Extract the [X, Y] coordinate from the center of the cell holding the provided text.  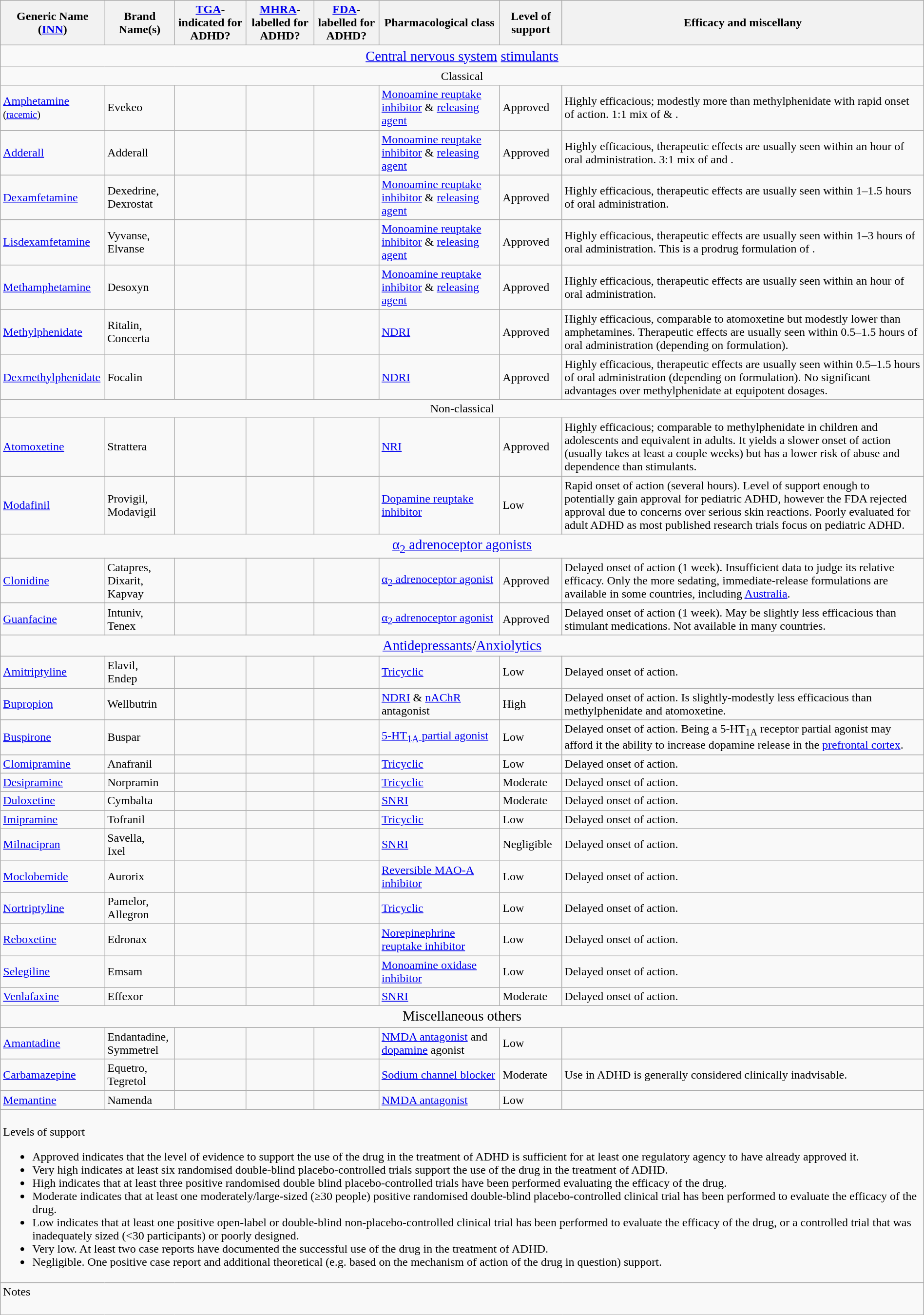
Atomoxetine [53, 446]
Effexor [140, 997]
Amantadine [53, 1043]
Negligible [531, 844]
Monoamine oxidase inhibitor [439, 972]
High [531, 704]
Clonidine [53, 580]
Delayed onset of action (1 week). May be slightly less efficacious than stimulant medications. Not available in many countries. [743, 619]
Aurorix [140, 876]
Namenda [140, 1100]
Cymbalta [140, 801]
Edronax [140, 940]
Bupropion [53, 704]
Provigil,Modavigil [140, 505]
Ritalin,Concerta [140, 332]
Elavil,Endep [140, 673]
Highly efficacious, therapeutic effects are usually seen within an hour of oral administration. 3:1 mix of and . [743, 153]
Intuniv,Tenex [140, 619]
Antidepressants/Anxiolytics [462, 645]
Buspirone [53, 737]
Dexamfetamine [53, 197]
Efficacy and miscellany [743, 23]
Moclobemide [53, 876]
Wellbutrin [140, 704]
Use in ADHD is generally considered clinically inadvisable. [743, 1075]
Anafranil [140, 764]
Nortriptyline [53, 908]
Endantadine,Symmetrel [140, 1043]
Generic Name (INN) [53, 23]
Central nervous system stimulants [462, 56]
Lisdexamfetamine [53, 242]
Desoxyn [140, 287]
Methylphenidate [53, 332]
5-HT1A partial agonist [439, 737]
Guanfacine [53, 619]
Equetro,Tegretol [140, 1075]
Dopamine reuptake inhibitor [439, 505]
Dexedrine,Dexrostat [140, 197]
Reversible MAO-A inhibitor [439, 876]
Strattera [140, 446]
Tofranil [140, 819]
Vyvanse,Elvanse [140, 242]
Classical [462, 76]
Dexmethylphenidate [53, 377]
Selegiline [53, 972]
Buspar [140, 737]
Highly efficacious, therapeutic effects are usually seen within 1–1.5 hours of oral administration. [743, 197]
Desipramine [53, 782]
Memantine [53, 1100]
Focalin [140, 377]
Methamphetamine [53, 287]
NMDA antagonist and dopamine agonist [439, 1043]
Catapres,Dixarit,Kapvay [140, 580]
Norepinephrine reuptake inhibitor [439, 940]
α2 adrenoceptor agonists [462, 546]
Venlafaxine [53, 997]
Carbamazepine [53, 1075]
TGA-indicated for ADHD? [210, 23]
NDRI & nAChR antagonist [439, 704]
Notes [462, 1298]
Delayed onset of action. Being a 5-HT1A receptor partial agonist may afford it the ability to increase dopamine release in the prefrontal cortex. [743, 737]
Emsam [140, 972]
Miscellaneous others [462, 1017]
Brand Name(s) [140, 23]
Pamelor,Allegron [140, 908]
Level of support [531, 23]
FDA-labelled for ADHD? [346, 23]
Imipramine [53, 819]
Sodium channel blocker [439, 1075]
Highly efficacious, therapeutic effects are usually seen within an hour of oral administration. [743, 287]
Savella,Ixel [140, 844]
Clomipramine [53, 764]
Highly efficacious; modestly more than methylphenidate with rapid onset of action. 1:1 mix of & . [743, 108]
Evekeo [140, 108]
MHRA-labelled for ADHD? [280, 23]
Reboxetine [53, 940]
Pharmacological class [439, 23]
NRI [439, 446]
Duloxetine [53, 801]
NMDA antagonist [439, 1100]
Milnacipran [53, 844]
Amphetamine(racemic) [53, 108]
Delayed onset of action. Is slightly-modestly less efficacious than methylphenidate and atomoxetine. [743, 704]
Modafinil [53, 505]
Highly efficacious, therapeutic effects are usually seen within 1–3 hours of oral administration. This is a prodrug formulation of . [743, 242]
Amitriptyline [53, 673]
Non-classical [462, 408]
Norpramin [140, 782]
